Extract the [x, y] coordinate from the center of the cell holding the provided text.  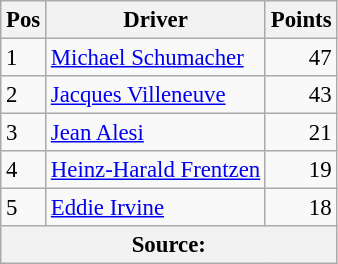
43 [300, 95]
18 [300, 208]
Jean Alesi [156, 133]
Driver [156, 20]
Source: [169, 245]
19 [300, 170]
2 [24, 95]
4 [24, 170]
Pos [24, 20]
3 [24, 133]
1 [24, 58]
Heinz-Harald Frentzen [156, 170]
21 [300, 133]
Jacques Villeneuve [156, 95]
47 [300, 58]
Eddie Irvine [156, 208]
5 [24, 208]
Points [300, 20]
Michael Schumacher [156, 58]
